Identify which cell holds the provided text, then report its (X, Y) central coordinate. 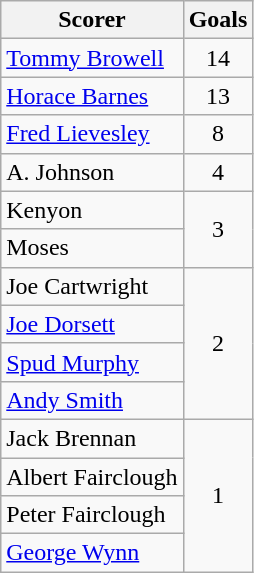
Albert Fairclough (92, 477)
Moses (92, 248)
Spud Murphy (92, 362)
8 (218, 134)
2 (218, 343)
Horace Barnes (92, 96)
Peter Fairclough (92, 515)
Tommy Browell (92, 58)
Kenyon (92, 210)
4 (218, 172)
Joe Dorsett (92, 324)
Goals (218, 20)
13 (218, 96)
Fred Lievesley (92, 134)
Andy Smith (92, 400)
3 (218, 229)
14 (218, 58)
Scorer (92, 20)
George Wynn (92, 553)
1 (218, 495)
Joe Cartwright (92, 286)
Jack Brennan (92, 438)
A. Johnson (92, 172)
